Find where the given text appears and provide that cell's center as (X, Y) coordinate. 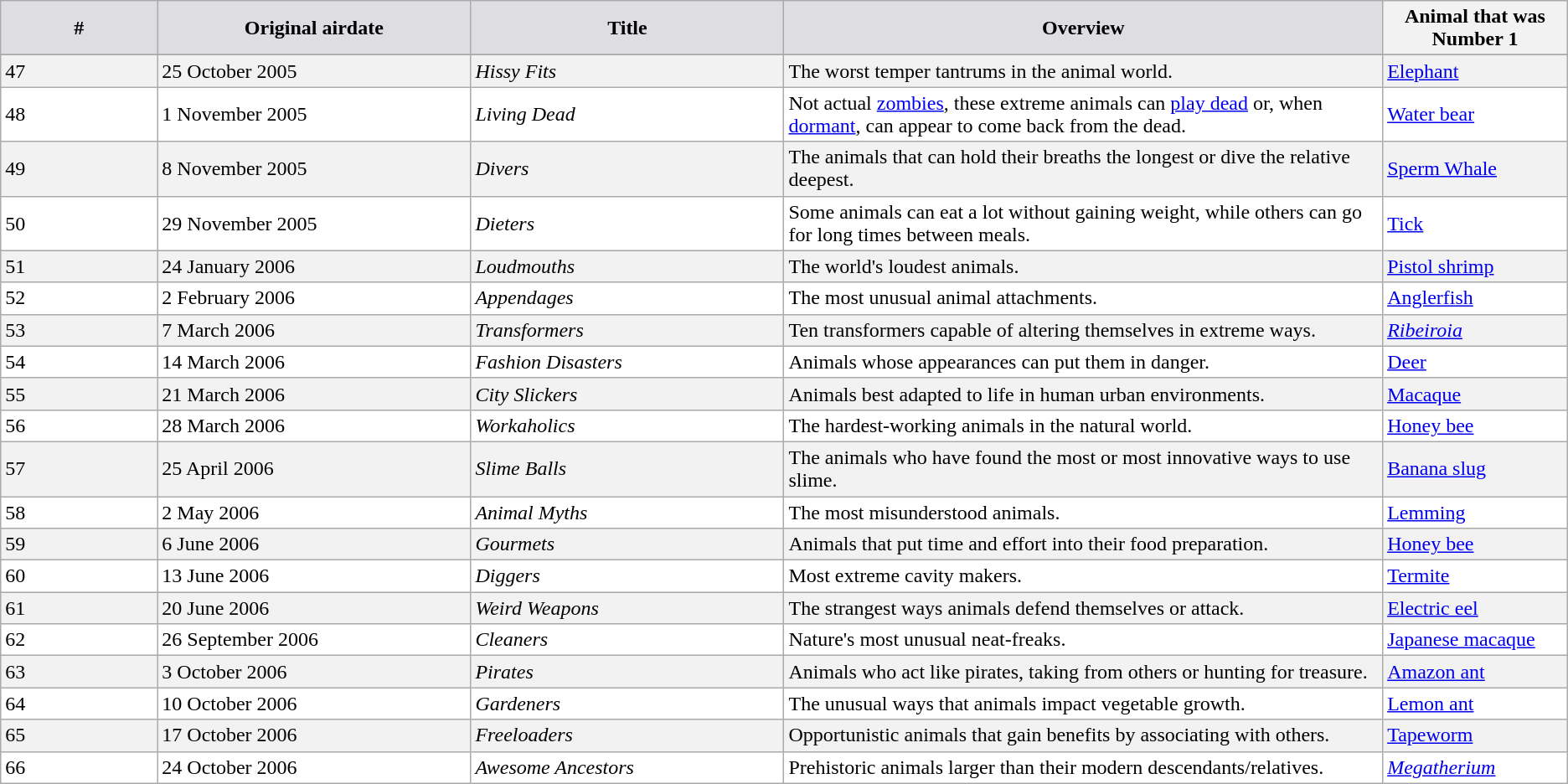
Original airdate (314, 28)
Title (627, 28)
Diggers (627, 576)
50 (79, 223)
The world's loudest animals. (1084, 266)
Divers (627, 169)
52 (79, 298)
51 (79, 266)
6 June 2006 (314, 544)
Fashion Disasters (627, 362)
54 (79, 362)
Elephant (1476, 71)
Slime Balls (627, 469)
Cleaners (627, 640)
26 September 2006 (314, 640)
55 (79, 394)
Transformers (627, 330)
24 January 2006 (314, 266)
2 February 2006 (314, 298)
28 March 2006 (314, 426)
3 October 2006 (314, 672)
The animals who have found the most or most innovative ways to use slime. (1084, 469)
Hissy Fits (627, 71)
Pirates (627, 672)
25 April 2006 (314, 469)
Loudmouths (627, 266)
Lemming (1476, 512)
8 November 2005 (314, 169)
64 (79, 704)
24 October 2006 (314, 767)
Banana slug (1476, 469)
53 (79, 330)
Deer (1476, 362)
Weird Weapons (627, 608)
Ribeiroia (1476, 330)
Living Dead (627, 114)
62 (79, 640)
2 May 2006 (314, 512)
25 October 2005 (314, 71)
Gourmets (627, 544)
The most misunderstood animals. (1084, 512)
Tick (1476, 223)
The animals that can hold their breaths the longest or dive the relative deepest. (1084, 169)
29 November 2005 (314, 223)
20 June 2006 (314, 608)
Macaque (1476, 394)
Pistol shrimp (1476, 266)
Animals that put time and effort into their food preparation. (1084, 544)
Overview (1084, 28)
Termite (1476, 576)
Megatherium (1476, 767)
Lemon ant (1476, 704)
Electric eel (1476, 608)
Gardeners (627, 704)
Animal that was Number 1 (1476, 28)
Awesome Ancestors (627, 767)
57 (79, 469)
Sperm Whale (1476, 169)
Tapeworm (1476, 735)
The most unusual animal attachments. (1084, 298)
# (79, 28)
63 (79, 672)
Prehistoric animals larger than their modern descendants/relatives. (1084, 767)
1 November 2005 (314, 114)
Freeloaders (627, 735)
Opportunistic animals that gain benefits by associating with others. (1084, 735)
The unusual ways that animals impact vegetable growth. (1084, 704)
7 March 2006 (314, 330)
Some animals can eat a lot without gaining weight, while others can go for long times between meals. (1084, 223)
47 (79, 71)
14 March 2006 (314, 362)
Anglerfish (1476, 298)
17 October 2006 (314, 735)
Amazon ant (1476, 672)
Water bear (1476, 114)
58 (79, 512)
Animals whose appearances can put them in danger. (1084, 362)
Nature's most unusual neat-freaks. (1084, 640)
66 (79, 767)
Appendages (627, 298)
The strangest ways animals defend themselves or attack. (1084, 608)
The hardest-working animals in the natural world. (1084, 426)
Animals best adapted to life in human urban environments. (1084, 394)
Not actual zombies, these extreme animals can play dead or, when dormant, can appear to come back from the dead. (1084, 114)
60 (79, 576)
The worst temper tantrums in the animal world. (1084, 71)
21 March 2006 (314, 394)
Dieters (627, 223)
City Slickers (627, 394)
Ten transformers capable of altering themselves in extreme ways. (1084, 330)
49 (79, 169)
56 (79, 426)
Japanese macaque (1476, 640)
65 (79, 735)
Workaholics (627, 426)
Animal Myths (627, 512)
61 (79, 608)
59 (79, 544)
13 June 2006 (314, 576)
10 October 2006 (314, 704)
Most extreme cavity makers. (1084, 576)
48 (79, 114)
Animals who act like pirates, taking from others or hunting for treasure. (1084, 672)
